Find where the given text appears and provide that cell's center as (X, Y) coordinate. 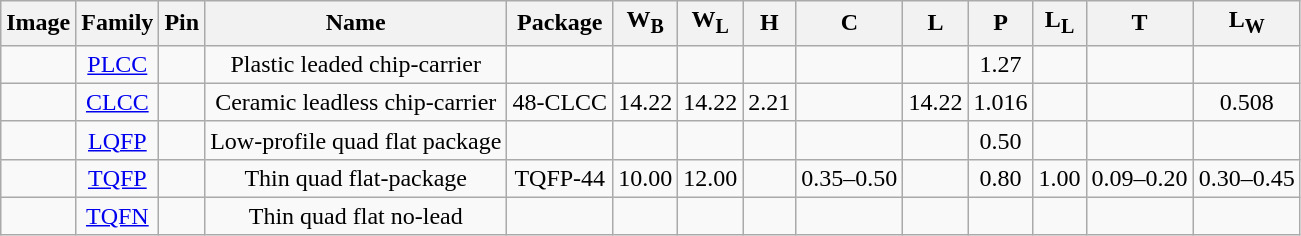
0.35–0.50 (850, 178)
1.00 (1060, 178)
Ceramic leadless chip-carrier (356, 102)
0.80 (1000, 178)
1.27 (1000, 64)
Package (560, 23)
WB (646, 23)
C (850, 23)
48-CLCC (560, 102)
Plastic leaded chip-carrier (356, 64)
Thin quad flat-package (356, 178)
PLCC (118, 64)
L (936, 23)
LW (1246, 23)
LQFP (118, 140)
0.50 (1000, 140)
WL (710, 23)
H (770, 23)
12.00 (710, 178)
0.09–0.20 (1140, 178)
TQFN (118, 216)
10.00 (646, 178)
TQFP (118, 178)
Pin (182, 23)
Name (356, 23)
0.508 (1246, 102)
LL (1060, 23)
1.016 (1000, 102)
0.30–0.45 (1246, 178)
P (1000, 23)
Image (38, 23)
Thin quad flat no-lead (356, 216)
Family (118, 23)
Low-profile quad flat package (356, 140)
TQFP-44 (560, 178)
CLCC (118, 102)
T (1140, 23)
2.21 (770, 102)
